Output the (x, y) coordinate of the center of the cell containing the given text.  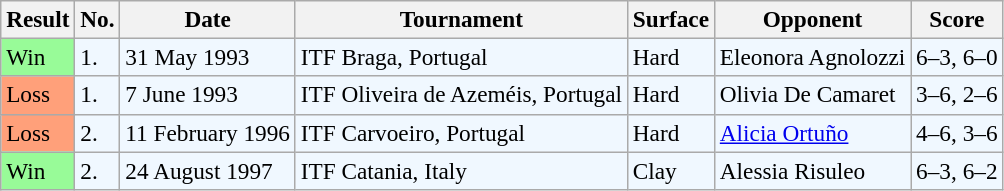
ITF Oliveira de Azeméis, Portugal (461, 95)
ITF Carvoeiro, Portugal (461, 133)
3–6, 2–6 (957, 95)
Date (208, 19)
31 May 1993 (208, 57)
Alessia Risuleo (812, 170)
Eleonora Agnolozzi (812, 57)
Clay (670, 170)
Tournament (461, 19)
6–3, 6–2 (957, 170)
No. (98, 19)
24 August 1997 (208, 170)
ITF Catania, Italy (461, 170)
ITF Braga, Portugal (461, 57)
Surface (670, 19)
7 June 1993 (208, 95)
6–3, 6–0 (957, 57)
Opponent (812, 19)
4–6, 3–6 (957, 133)
Olivia De Camaret (812, 95)
Result (38, 19)
11 February 1996 (208, 133)
Score (957, 19)
Alicia Ortuño (812, 133)
